Provide the [X, Y] coordinate of the cell's center where the given text is located.  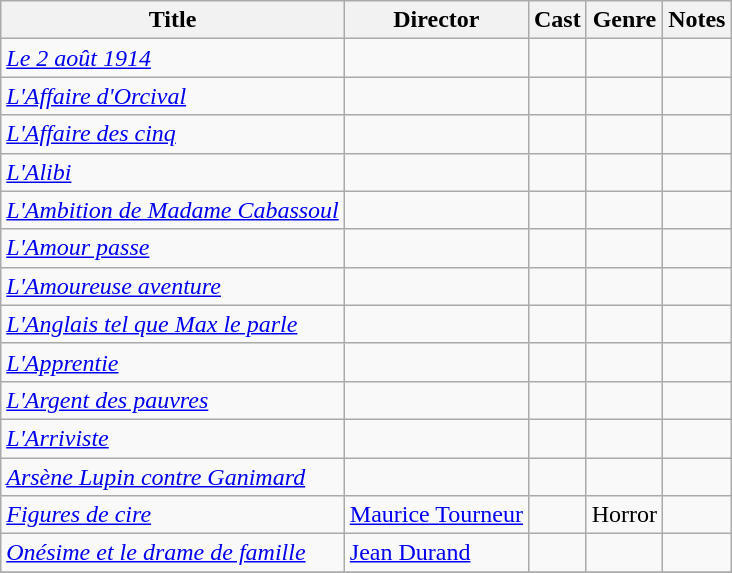
Onésime et le drame de famille [173, 553]
Title [173, 20]
L'Alibi [173, 172]
Genre [624, 20]
L'Affaire des cinq [173, 134]
L'Amoureuse aventure [173, 286]
Arsène Lupin contre Ganimard [173, 477]
L'Affaire d'Orcival [173, 96]
Le 2 août 1914 [173, 58]
L'Apprentie [173, 362]
Jean Durand [436, 553]
Horror [624, 515]
L'Amour passe [173, 248]
Figures de cire [173, 515]
L'Argent des pauvres [173, 400]
Cast [557, 20]
Director [436, 20]
L'Ambition de Madame Cabassoul [173, 210]
L'Anglais tel que Max le parle [173, 324]
L'Arriviste [173, 438]
Notes [697, 20]
Maurice Tourneur [436, 515]
